Provide the (X, Y) coordinate of the cell's center where the given text is located.  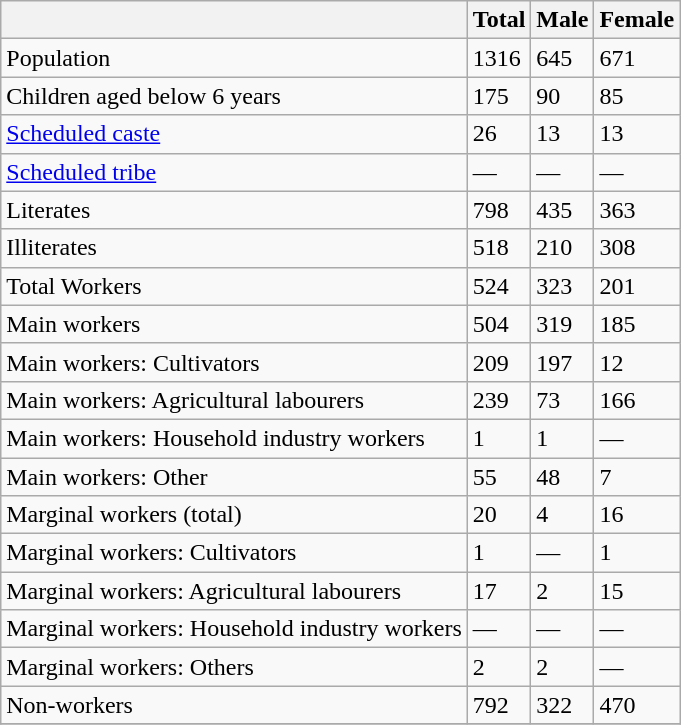
Female (637, 20)
Total Workers (234, 286)
166 (637, 400)
48 (562, 477)
1316 (499, 58)
Marginal workers: Others (234, 667)
470 (637, 705)
175 (499, 96)
73 (562, 400)
85 (637, 96)
Scheduled tribe (234, 172)
Marginal workers: Household industry workers (234, 629)
308 (637, 248)
55 (499, 477)
504 (499, 324)
Marginal workers (total) (234, 515)
209 (499, 362)
Literates (234, 210)
210 (562, 248)
Marginal workers: Cultivators (234, 553)
Total (499, 20)
Main workers: Cultivators (234, 362)
Marginal workers: Agricultural labourers (234, 591)
4 (562, 515)
16 (637, 515)
185 (637, 324)
239 (499, 400)
Scheduled caste (234, 134)
518 (499, 248)
Main workers: Agricultural labourers (234, 400)
Male (562, 20)
26 (499, 134)
Non-workers (234, 705)
7 (637, 477)
20 (499, 515)
Children aged below 6 years (234, 96)
Population (234, 58)
Main workers (234, 324)
798 (499, 210)
Main workers: Other (234, 477)
201 (637, 286)
363 (637, 210)
323 (562, 286)
90 (562, 96)
12 (637, 362)
17 (499, 591)
Illiterates (234, 248)
792 (499, 705)
197 (562, 362)
645 (562, 58)
319 (562, 324)
671 (637, 58)
524 (499, 286)
15 (637, 591)
322 (562, 705)
Main workers: Household industry workers (234, 438)
435 (562, 210)
